For the text-containing cell, return its midpoint in (x, y) coordinate format. 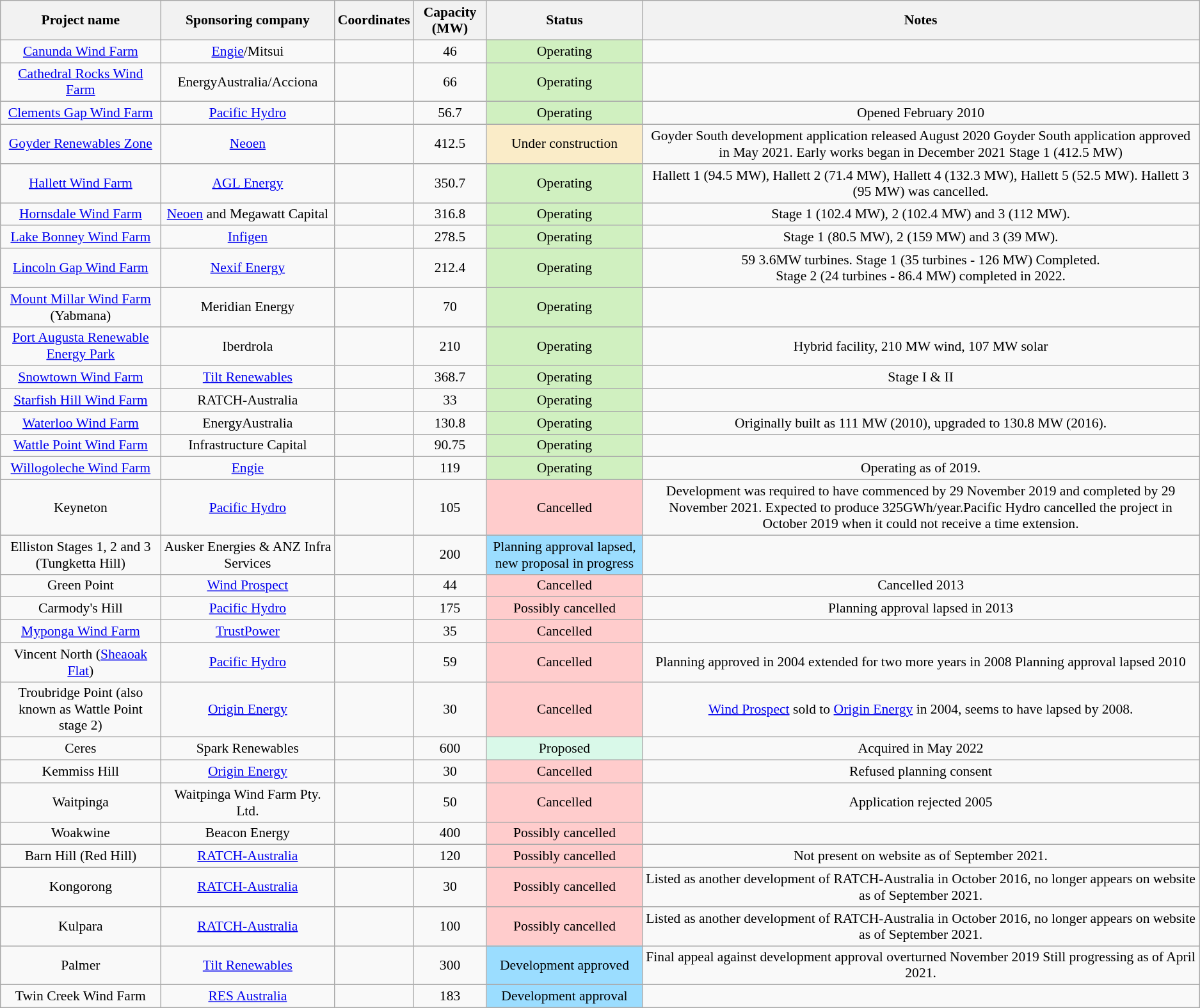
59 (451, 662)
368.7 (451, 378)
Kongorong (81, 887)
Proposed (564, 749)
Neoen and Megawatt Capital (248, 214)
Green Point (81, 586)
130.8 (451, 423)
Keyneton (81, 508)
Application rejected 2005 (921, 803)
Canunda Wind Farm (81, 51)
183 (451, 996)
300 (451, 965)
120 (451, 856)
Mount Millar Wind Farm (Yabmana) (81, 307)
Final appeal against development approval overturned November 2019 Still progressing as of April 2021. (921, 965)
Elliston Stages 1, 2 and 3 (Tungketta Hill) (81, 554)
Cathedral Rocks Wind Farm (81, 82)
Wind Prospect sold to Origin Energy in 2004, seems to have lapsed by 2008. (921, 709)
400 (451, 833)
Barn Hill (Red Hill) (81, 856)
Meridian Energy (248, 307)
Clements Gap Wind Farm (81, 113)
600 (451, 749)
59 3.6MW turbines. Stage 1 (35 turbines - 126 MW) Completed.Stage 2 (24 turbines - 86.4 MW) completed in 2022. (921, 268)
90.75 (451, 445)
Originally built as 111 MW (2010), upgraded to 130.8 MW (2016). (921, 423)
Coordinates (374, 20)
50 (451, 803)
Willogoleche Wind Farm (81, 468)
Waitpinga Wind Farm Pty. Ltd. (248, 803)
Capacity (MW) (451, 20)
Wind Prospect (248, 586)
Engie/Mitsui (248, 51)
Lake Bonney Wind Farm (81, 237)
Myponga Wind Farm (81, 632)
Opened February 2010 (921, 113)
56.7 (451, 113)
278.5 (451, 237)
EnergyAustralia (248, 423)
Neoen (248, 145)
Planning approved in 2004 extended for two more years in 2008 Planning approval lapsed 2010 (921, 662)
TrustPower (248, 632)
Nexif Energy (248, 268)
Cancelled 2013 (921, 586)
212.4 (451, 268)
Snowtown Wind Farm (81, 378)
Vincent North (Sheaoak Flat) (81, 662)
Beacon Energy (248, 833)
70 (451, 307)
44 (451, 586)
Ausker Energies & ANZ Infra Services (248, 554)
Under construction (564, 145)
Lincoln Gap Wind Farm (81, 268)
Hallett 1 (94.5 MW), Hallett 2 (71.4 MW), Hallett 4 (132.3 MW), Hallett 5 (52.5 MW). Hallett 3 (95 MW) was cancelled. (921, 183)
200 (451, 554)
Kulpara (81, 927)
Planning approval lapsed in 2013 (921, 609)
Sponsoring company (248, 20)
Twin Creek Wind Farm (81, 996)
46 (451, 51)
Engie (248, 468)
66 (451, 82)
Stage 1 (102.4 MW), 2 (102.4 MW) and 3 (112 MW). (921, 214)
175 (451, 609)
Development approved (564, 965)
Waitpinga (81, 803)
EnergyAustralia/Acciona (248, 82)
412.5 (451, 145)
Wattle Point Wind Farm (81, 445)
Acquired in May 2022 (921, 749)
Infrastructure Capital (248, 445)
Status (564, 20)
Ceres (81, 749)
Waterloo Wind Farm (81, 423)
Spark Renewables (248, 749)
316.8 (451, 214)
Stage I & II (921, 378)
Refused planning consent (921, 772)
Hybrid facility, 210 MW wind, 107 MW solar (921, 346)
Starfish Hill Wind Farm (81, 400)
Carmody's Hill (81, 609)
119 (451, 468)
Project name (81, 20)
Iberdrola (248, 346)
100 (451, 927)
Kemmiss Hill (81, 772)
Operating as of 2019. (921, 468)
Hornsdale Wind Farm (81, 214)
350.7 (451, 183)
Port Augusta Renewable Energy Park (81, 346)
33 (451, 400)
Woakwine (81, 833)
105 (451, 508)
210 (451, 346)
Stage 1 (80.5 MW), 2 (159 MW) and 3 (39 MW). (921, 237)
Troubridge Point (also known as Wattle Point stage 2) (81, 709)
Notes (921, 20)
35 (451, 632)
Infigen (248, 237)
Planning approval lapsed, new proposal in progress (564, 554)
Palmer (81, 965)
Not present on website as of September 2021. (921, 856)
Goyder Renewables Zone (81, 145)
AGL Energy (248, 183)
Development approval (564, 996)
RES Australia (248, 996)
Hallett Wind Farm (81, 183)
